Scan for the cell matching the given text and deliver its [X, Y] coordinate at center. 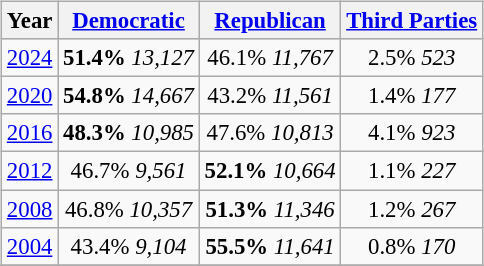
2008 [30, 209]
2012 [30, 171]
1.2% 267 [412, 209]
48.3% 10,985 [129, 133]
2.5% 523 [412, 58]
47.6% 10,813 [270, 133]
51.4% 13,127 [129, 58]
Democratic [129, 21]
2016 [30, 133]
54.8% 14,667 [129, 96]
51.3% 11,346 [270, 209]
Republican [270, 21]
2004 [30, 246]
Third Parties [412, 21]
43.2% 11,561 [270, 96]
43.4% 9,104 [129, 246]
1.1% 227 [412, 171]
Year [30, 21]
0.8% 170 [412, 246]
46.7% 9,561 [129, 171]
1.4% 177 [412, 96]
55.5% 11,641 [270, 246]
46.1% 11,767 [270, 58]
2024 [30, 58]
46.8% 10,357 [129, 209]
52.1% 10,664 [270, 171]
4.1% 923 [412, 133]
2020 [30, 96]
